Identify which cell holds the provided text, then report its [x, y] central coordinate. 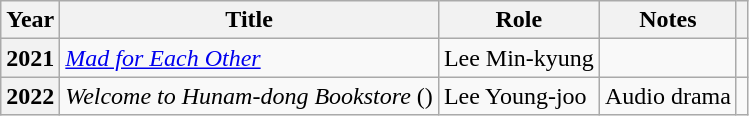
Role [518, 20]
Audio drama [668, 96]
2022 [30, 96]
Notes [668, 20]
Lee Min-kyung [518, 58]
Lee Young-joo [518, 96]
Mad for Each Other [250, 58]
Year [30, 20]
Title [250, 20]
Welcome to Hunam-dong Bookstore () [250, 96]
2021 [30, 58]
